Capture the cell that displays the provided text and extract its [x, y] central coordinate. 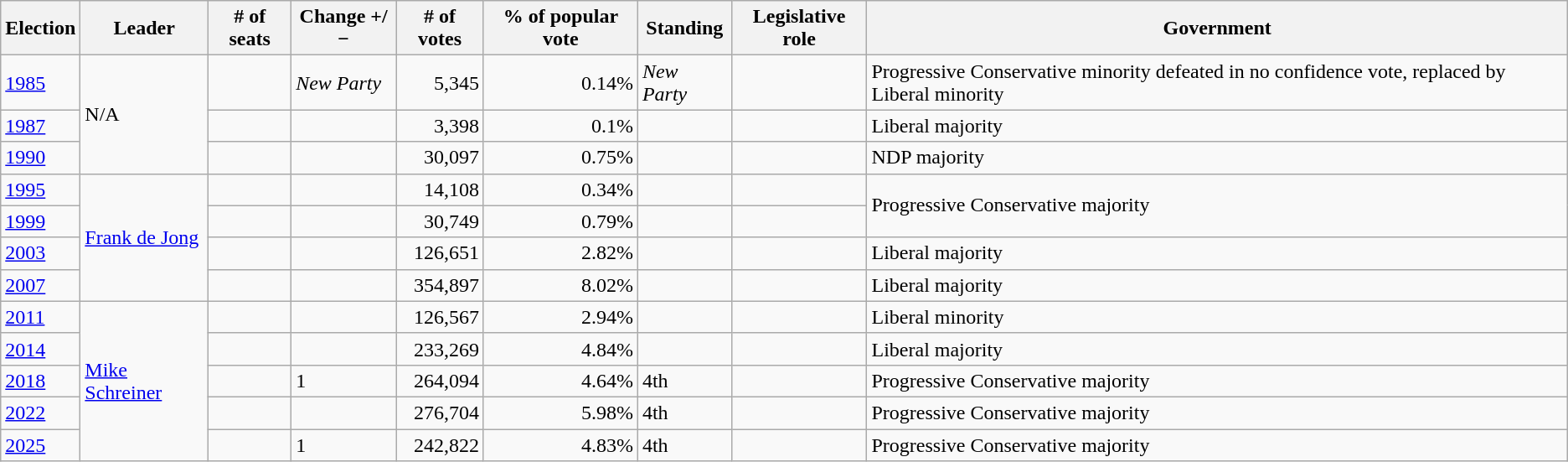
2007 [40, 285]
Frank de Jong [144, 237]
Legislative role [799, 29]
% of popular vote [560, 29]
30,749 [441, 221]
4.83% [560, 445]
2018 [40, 381]
1985 [40, 82]
Liberal minority [1217, 317]
Change +/− [343, 29]
2014 [40, 349]
242,822 [441, 445]
0.14% [560, 82]
Mike Schreiner [144, 381]
# of votes [441, 29]
1995 [40, 189]
233,269 [441, 349]
2025 [40, 445]
30,097 [441, 158]
Government [1217, 29]
Election [40, 29]
5.98% [560, 413]
0.75% [560, 158]
1987 [40, 126]
126,651 [441, 253]
Progressive Conservative minority defeated in no confidence vote, replaced by Liberal minority [1217, 82]
126,567 [441, 317]
0.79% [560, 221]
0.1% [560, 126]
8.02% [560, 285]
14,108 [441, 189]
276,704 [441, 413]
1999 [40, 221]
264,094 [441, 381]
N/A [144, 114]
0.34% [560, 189]
5,345 [441, 82]
Standing [684, 29]
354,897 [441, 285]
2003 [40, 253]
2011 [40, 317]
2.82% [560, 253]
2022 [40, 413]
1990 [40, 158]
2.94% [560, 317]
Leader [144, 29]
NDP majority [1217, 158]
4.64% [560, 381]
# of seats [250, 29]
4.84% [560, 349]
3,398 [441, 126]
